Provide the (x, y) coordinate of the cell's center where the given text is located.  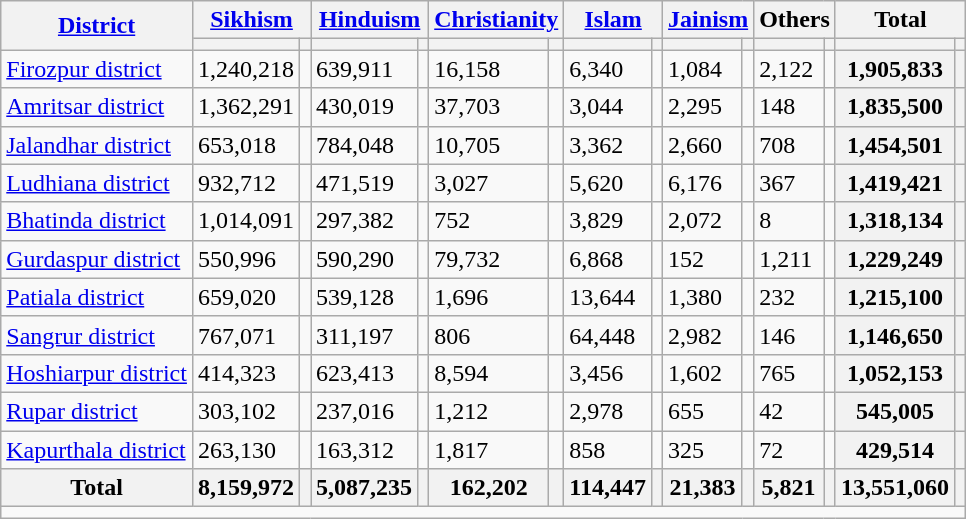
325 (703, 449)
297,382 (364, 221)
1,211 (789, 259)
Hinduism (370, 20)
545,005 (894, 411)
13,551,060 (894, 488)
623,413 (364, 373)
1,454,501 (894, 145)
5,821 (789, 488)
42 (789, 411)
1,215,100 (894, 297)
2,978 (608, 411)
1,318,134 (894, 221)
550,996 (246, 259)
806 (489, 335)
Christianity (496, 20)
2,295 (703, 107)
232 (789, 297)
1,146,650 (894, 335)
3,027 (489, 183)
1,084 (703, 69)
6,340 (608, 69)
Islam (614, 20)
16,158 (489, 69)
303,102 (246, 411)
Bhatinda district (97, 221)
1,905,833 (894, 69)
Rupar district (97, 411)
Others (795, 20)
Jainism (708, 20)
2,660 (703, 145)
6,868 (608, 259)
367 (789, 183)
471,519 (364, 183)
5,620 (608, 183)
8,594 (489, 373)
765 (789, 373)
13,644 (608, 297)
148 (789, 107)
590,290 (364, 259)
Patiala district (97, 297)
Jalandhar district (97, 145)
21,383 (703, 488)
Ludhiana district (97, 183)
858 (608, 449)
5,087,235 (364, 488)
1,817 (489, 449)
Firozpur district (97, 69)
72 (789, 449)
653,018 (246, 145)
114,447 (608, 488)
708 (789, 145)
767,071 (246, 335)
37,703 (489, 107)
64,448 (608, 335)
Sangrur district (97, 335)
District (97, 26)
3,456 (608, 373)
2,122 (789, 69)
6,176 (703, 183)
152 (703, 259)
Kapurthala district (97, 449)
10,705 (489, 145)
3,044 (608, 107)
932,712 (246, 183)
Gurdaspur district (97, 259)
146 (789, 335)
1,419,421 (894, 183)
659,020 (246, 297)
414,323 (246, 373)
Amritsar district (97, 107)
1,052,153 (894, 373)
3,362 (608, 145)
8,159,972 (246, 488)
1,229,249 (894, 259)
429,514 (894, 449)
2,982 (703, 335)
1,240,218 (246, 69)
2,072 (703, 221)
1,362,291 (246, 107)
1,696 (489, 297)
639,911 (364, 69)
79,732 (489, 259)
784,048 (364, 145)
1,212 (489, 411)
3,829 (608, 221)
163,312 (364, 449)
1,380 (703, 297)
1,014,091 (246, 221)
263,130 (246, 449)
1,602 (703, 373)
Hoshiarpur district (97, 373)
237,016 (364, 411)
655 (703, 411)
Sikhism (251, 20)
539,128 (364, 297)
752 (489, 221)
1,835,500 (894, 107)
311,197 (364, 335)
8 (789, 221)
162,202 (489, 488)
430,019 (364, 107)
